Output the [X, Y] coordinate of the center of the cell containing the given text.  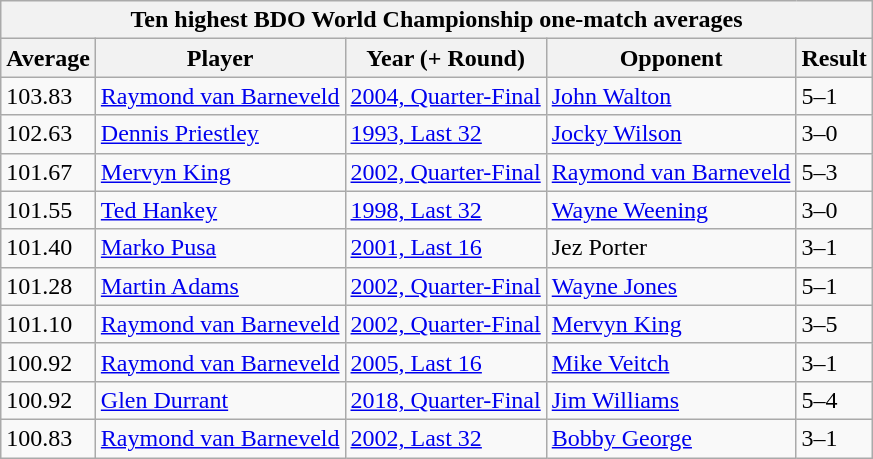
2002, Last 32 [446, 438]
Wayne Weening [671, 210]
Ten highest BDO World Championship one-match averages [437, 20]
2018, Quarter-Final [446, 400]
Jocky Wilson [671, 134]
Year (+ Round) [446, 58]
101.28 [48, 286]
Wayne Jones [671, 286]
Ted Hankey [220, 210]
Marko Pusa [220, 248]
Result [834, 58]
Jez Porter [671, 248]
Player [220, 58]
5–3 [834, 172]
Average [48, 58]
103.83 [48, 96]
1998, Last 32 [446, 210]
Glen Durrant [220, 400]
100.83 [48, 438]
Opponent [671, 58]
Jim Williams [671, 400]
Martin Adams [220, 286]
102.63 [48, 134]
John Walton [671, 96]
3–5 [834, 324]
5–4 [834, 400]
2005, Last 16 [446, 362]
2001, Last 16 [446, 248]
101.67 [48, 172]
2004, Quarter-Final [446, 96]
Mike Veitch [671, 362]
Dennis Priestley [220, 134]
101.40 [48, 248]
Bobby George [671, 438]
101.55 [48, 210]
101.10 [48, 324]
1993, Last 32 [446, 134]
